Identify which cell holds the provided text, then report its (X, Y) central coordinate. 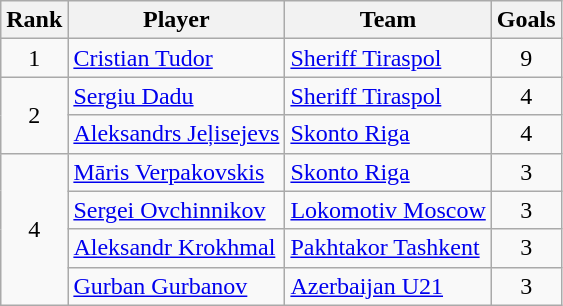
Māris Verpakovskis (176, 172)
Aleksandrs Jeļisejevs (176, 134)
Gurban Gurbanov (176, 286)
2 (34, 115)
Lokomotiv Moscow (388, 210)
Goals (526, 20)
Cristian Tudor (176, 58)
Azerbaijan U21 (388, 286)
Pakhtakor Tashkent (388, 248)
Aleksandr Krokhmal (176, 248)
Sergei Ovchinnikov (176, 210)
1 (34, 58)
9 (526, 58)
Team (388, 20)
Player (176, 20)
Sergiu Dadu (176, 96)
Rank (34, 20)
